For the text-containing cell, return its midpoint in [x, y] coordinate format. 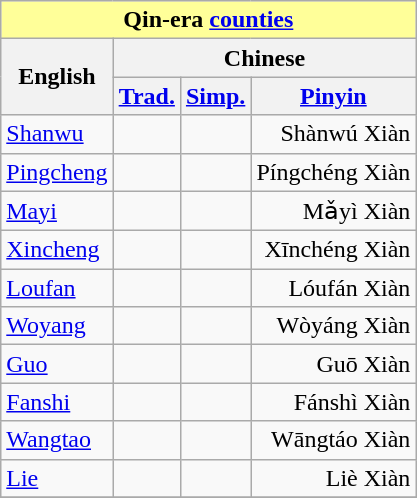
Trad. [146, 96]
Wòyáng Xiàn [334, 326]
Mǎyì Xiàn [334, 211]
Fanshi [57, 402]
Qin-era counties [208, 20]
Lóufán Xiàn [334, 288]
Wāngtáo Xiàn [334, 440]
Shanwu [57, 134]
Pingcheng [57, 172]
Píngchéng Xiàn [334, 172]
Wangtao [57, 440]
Liè Xiàn [334, 478]
Mayi [57, 211]
English [57, 77]
Guō Xiàn [334, 364]
Lie [57, 478]
Chinese [264, 58]
Xīnchéng Xiàn [334, 250]
Simp. [215, 96]
Xincheng [57, 250]
Guo [57, 364]
Woyang [57, 326]
Loufan [57, 288]
Shànwú Xiàn [334, 134]
Pinyin [334, 96]
Fánshì Xiàn [334, 402]
